Locate the cell with the specified text and output its [x, y] center coordinate. 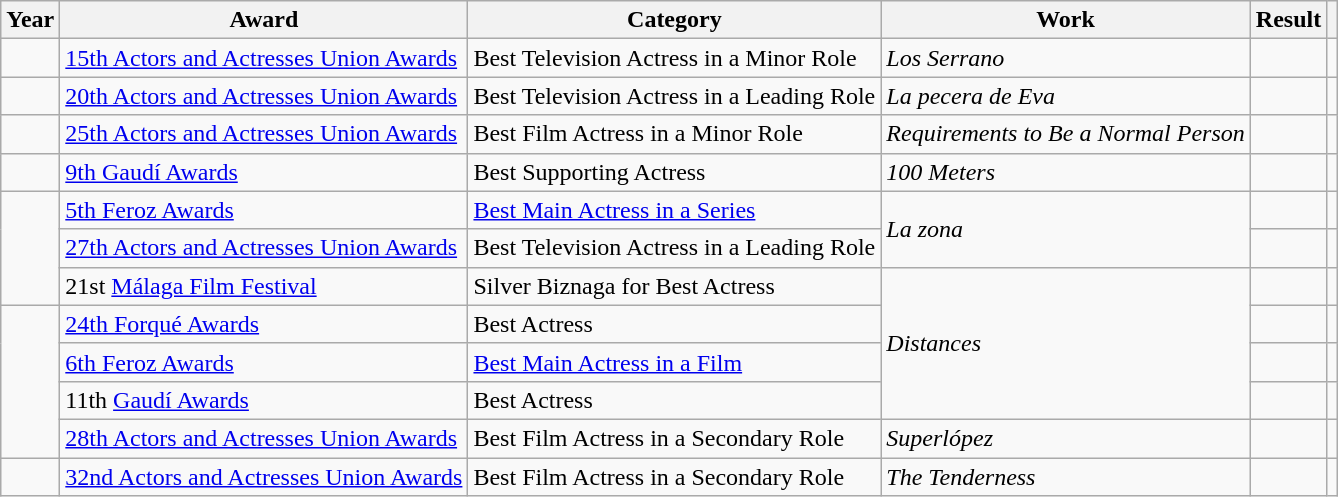
Distances [1066, 343]
28th Actors and Actresses Union Awards [264, 438]
20th Actors and Actresses Union Awards [264, 96]
Best Film Actress in a Minor Role [674, 134]
Best Supporting Actress [674, 172]
Best Main Actress in a Film [674, 362]
25th Actors and Actresses Union Awards [264, 134]
27th Actors and Actresses Union Awards [264, 248]
9th Gaudí Awards [264, 172]
Los Serrano [1066, 58]
Requirements to Be a Normal Person [1066, 134]
100 Meters [1066, 172]
Category [674, 20]
21st Málaga Film Festival [264, 286]
Best Television Actress in a Minor Role [674, 58]
Year [30, 20]
5th Feroz Awards [264, 210]
Superlópez [1066, 438]
Work [1066, 20]
Silver Biznaga for Best Actress [674, 286]
The Tenderness [1066, 477]
La pecera de Eva [1066, 96]
Award [264, 20]
6th Feroz Awards [264, 362]
11th Gaudí Awards [264, 400]
15th Actors and Actresses Union Awards [264, 58]
La zona [1066, 229]
24th Forqué Awards [264, 324]
32nd Actors and Actresses Union Awards [264, 477]
Best Main Actress in a Series [674, 210]
Result [1288, 20]
